Return [X, Y] of the center of cell containing provided text 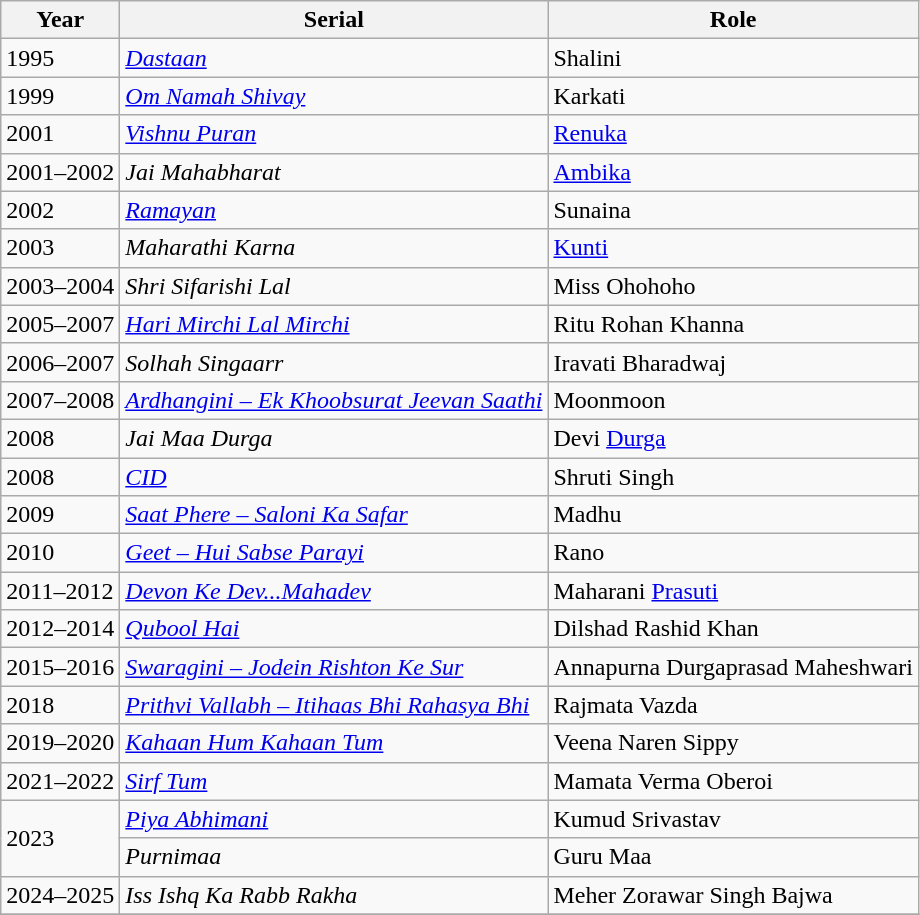
2007–2008 [60, 400]
2001 [60, 134]
2023 [60, 838]
2006–2007 [60, 362]
2001–2002 [60, 172]
Miss Ohohoho [733, 286]
Annapurna Durgaprasad Maheshwari [733, 667]
2015–2016 [60, 667]
Kahaan Hum Kahaan Tum [334, 743]
Iss Ishq Ka Rabb Rakha [334, 895]
2003 [60, 248]
Ambika [733, 172]
Renuka [733, 134]
Karkati [733, 96]
Kunti [733, 248]
Rano [733, 553]
Serial [334, 20]
Devi Durga [733, 438]
Moonmoon [733, 400]
2010 [60, 553]
Vishnu Puran [334, 134]
2011–2012 [60, 591]
1995 [60, 58]
Geet – Hui Sabse Parayi [334, 553]
2009 [60, 515]
2003–2004 [60, 286]
2002 [60, 210]
Jai Mahabharat [334, 172]
Jai Maa Durga [334, 438]
Ramayan [334, 210]
2005–2007 [60, 324]
Role [733, 20]
2024–2025 [60, 895]
Qubool Hai [334, 629]
1999 [60, 96]
Meher Zorawar Singh Bajwa [733, 895]
Dastaan [334, 58]
Madhu [733, 515]
Purnimaa [334, 857]
Solhah Singaarr [334, 362]
Dilshad Rashid Khan [733, 629]
Devon Ke Dev...Mahadev [334, 591]
Mamata Verma Oberoi [733, 781]
2021–2022 [60, 781]
Rajmata Vazda [733, 705]
Guru Maa [733, 857]
2018 [60, 705]
Sirf Tum [334, 781]
2019–2020 [60, 743]
CID [334, 477]
Kumud Srivastav [733, 819]
Shri Sifarishi Lal [334, 286]
Veena Naren Sippy [733, 743]
Ardhangini – Ek Khoobsurat Jeevan Saathi [334, 400]
Hari Mirchi Lal Mirchi [334, 324]
Swaragini – Jodein Rishton Ke Sur [334, 667]
Maharani Prasuti [733, 591]
Year [60, 20]
Prithvi Vallabh – Itihaas Bhi Rahasya Bhi [334, 705]
Iravati Bharadwaj [733, 362]
Ritu Rohan Khanna [733, 324]
Shalini [733, 58]
Om Namah Shivay [334, 96]
Maharathi Karna [334, 248]
Piya Abhimani [334, 819]
Shruti Singh [733, 477]
Saat Phere – Saloni Ka Safar [334, 515]
Sunaina [733, 210]
2012–2014 [60, 629]
